Detect which cell encompasses the target text, then output its (x, y) center coordinate. 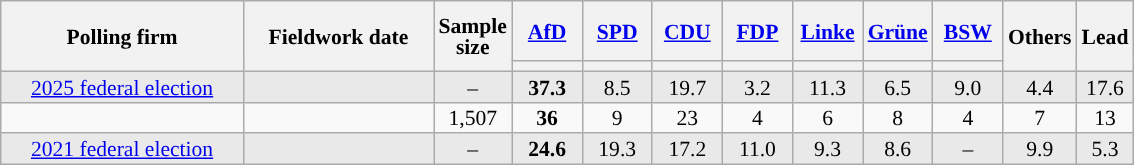
9.9 (1040, 150)
1,507 (473, 118)
9.3 (827, 150)
4.4 (1040, 86)
23 (687, 118)
37.3 (547, 86)
8.5 (617, 86)
9 (617, 118)
9.0 (968, 86)
19.7 (687, 86)
AfD (547, 31)
7 (1040, 118)
Others (1040, 36)
Lead (1106, 36)
Fieldwork date (338, 36)
8 (898, 118)
Samplesize (473, 36)
BSW (968, 31)
11.0 (757, 150)
Grüne (898, 31)
8.6 (898, 150)
17.6 (1106, 86)
6.5 (898, 86)
17.2 (687, 150)
2025 federal election (122, 86)
6 (827, 118)
Linke (827, 31)
Polling firm (122, 36)
2021 federal election (122, 150)
19.3 (617, 150)
CDU (687, 31)
24.6 (547, 150)
FDP (757, 31)
SPD (617, 31)
11.3 (827, 86)
13 (1106, 118)
5.3 (1106, 150)
3.2 (757, 86)
36 (547, 118)
